Extract the (x, y) coordinate from the center of the cell holding the provided text.  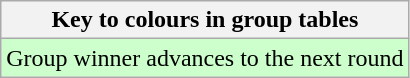
Key to colours in group tables (205, 20)
Group winner advances to the next round (205, 58)
